Return the [x, y] coordinate for the center point of the cell that contains the specified text.  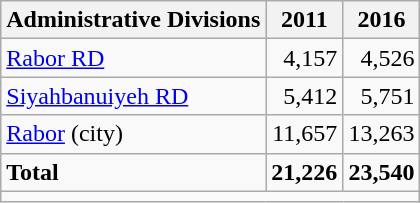
5,751 [382, 96]
Administrative Divisions [134, 20]
2011 [304, 20]
Rabor RD [134, 58]
Total [134, 172]
21,226 [304, 172]
Rabor (city) [134, 134]
4,157 [304, 58]
2016 [382, 20]
13,263 [382, 134]
Siyahbanuiyeh RD [134, 96]
5,412 [304, 96]
4,526 [382, 58]
23,540 [382, 172]
11,657 [304, 134]
